Return [X, Y] of the center of cell containing provided text 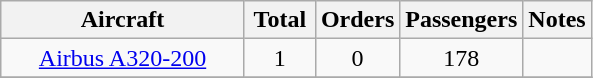
Orders [357, 20]
Aircraft [123, 20]
Notes [557, 20]
0 [357, 58]
Total [280, 20]
1 [280, 58]
Airbus A320-200 [123, 58]
178 [462, 58]
Passengers [462, 20]
